Detect which cell encompasses the target text, then output its [x, y] center coordinate. 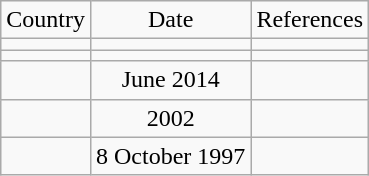
References [310, 20]
8 October 1997 [170, 156]
Date [170, 20]
2002 [170, 118]
Country [46, 20]
June 2014 [170, 80]
